Extract the [X, Y] coordinate from the center of the cell holding the provided text.  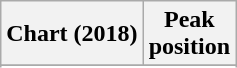
Chart (2018) [72, 34]
Peakposition [189, 34]
